Return (X, Y) of the center of cell containing provided text 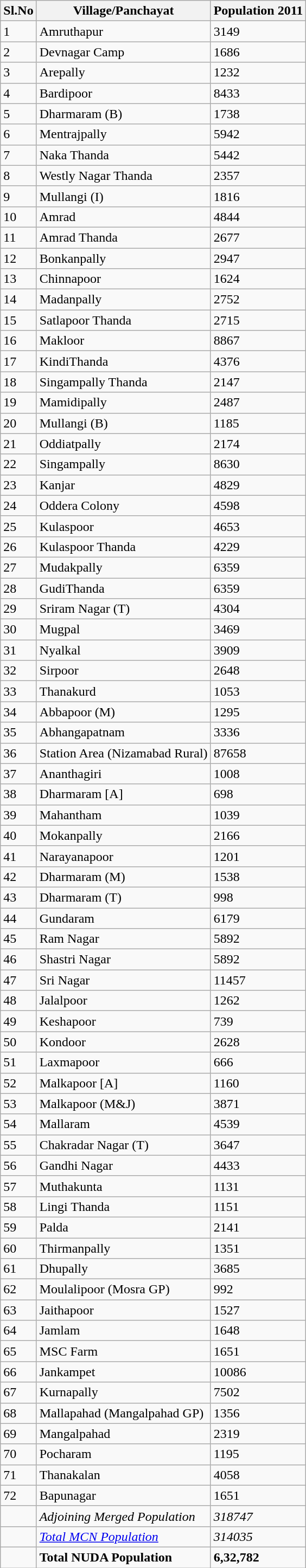
8433 (258, 93)
4433 (258, 1165)
Naka Thanda (124, 155)
1686 (258, 52)
1262 (258, 1001)
68 (18, 1413)
Sl.No (18, 11)
1 (18, 31)
62 (18, 1290)
Kurnapally (124, 1392)
Thanakalan (124, 1475)
Mudakpally (124, 567)
60 (18, 1248)
7502 (258, 1392)
54 (18, 1124)
43 (18, 897)
24 (18, 506)
Amruthapur (124, 31)
15 (18, 320)
Mullangi (B) (124, 423)
2147 (258, 382)
48 (18, 1001)
Singampally (124, 464)
5442 (258, 155)
Jalalpoor (124, 1001)
Mallaram (124, 1124)
71 (18, 1475)
12 (18, 258)
Jamlam (124, 1331)
18 (18, 382)
22 (18, 464)
Gundaram (124, 918)
13 (18, 279)
KindiThanda (124, 361)
3647 (258, 1145)
6 (18, 134)
21 (18, 444)
1738 (258, 114)
55 (18, 1145)
1295 (258, 712)
8 (18, 176)
Nyalkal (124, 650)
1648 (258, 1331)
Narayanapoor (124, 856)
5942 (258, 134)
38 (18, 794)
61 (18, 1269)
2487 (258, 403)
19 (18, 403)
11 (18, 237)
35 (18, 733)
1816 (258, 196)
Chakradar Nagar (T) (124, 1145)
44 (18, 918)
Mentrajpally (124, 134)
33 (18, 691)
Dharmaram (M) (124, 877)
Kondoor (124, 1042)
GudiThanda (124, 588)
39 (18, 815)
Total NUDA Population (124, 1557)
Thanakurd (124, 691)
Bardipoor (124, 93)
Thirmanpally (124, 1248)
4376 (258, 361)
3909 (258, 650)
Total MCN Population (124, 1537)
36 (18, 753)
1151 (258, 1207)
Shastri Nagar (124, 960)
Oddera Colony (124, 506)
Pocharam (124, 1454)
26 (18, 547)
1053 (258, 691)
Arepally (124, 73)
1351 (258, 1248)
Satlapoor Thanda (124, 320)
2 (18, 52)
1201 (258, 856)
56 (18, 1165)
45 (18, 939)
Oddiatpally (124, 444)
4598 (258, 506)
1195 (258, 1454)
67 (18, 1392)
Sriram Nagar (T) (124, 609)
10086 (258, 1372)
4229 (258, 547)
Jaithapoor (124, 1310)
Mullangi (I) (124, 196)
3149 (258, 31)
40 (18, 835)
Malkapoor [A] (124, 1083)
Laxmapoor (124, 1062)
Ram Nagar (124, 939)
Kulaspoor Thanda (124, 547)
41 (18, 856)
4304 (258, 609)
58 (18, 1207)
Mangalpahad (124, 1434)
59 (18, 1227)
Abbapoor (M) (124, 712)
1039 (258, 815)
2628 (258, 1042)
MSC Farm (124, 1351)
Amrad Thanda (124, 237)
Gandhi Nagar (124, 1165)
2715 (258, 320)
3685 (258, 1269)
4844 (258, 217)
49 (18, 1021)
11457 (258, 980)
Bapunagar (124, 1495)
4539 (258, 1124)
6179 (258, 918)
31 (18, 650)
8867 (258, 341)
Mokanpally (124, 835)
51 (18, 1062)
69 (18, 1434)
42 (18, 877)
Mamidipally (124, 403)
3336 (258, 733)
46 (18, 960)
23 (18, 485)
7 (18, 155)
4829 (258, 485)
Singampally Thanda (124, 382)
Mallapahad (Mangalpahad GP) (124, 1413)
Dhupally (124, 1269)
Adjoining Merged Population (124, 1516)
Village/Panchayat (124, 11)
2319 (258, 1434)
37 (18, 774)
1356 (258, 1413)
2174 (258, 444)
66 (18, 1372)
992 (258, 1290)
87658 (258, 753)
5 (18, 114)
Bonkanpally (124, 258)
2357 (258, 176)
Dharmaram (T) (124, 897)
1624 (258, 279)
698 (258, 794)
Station Area (Nizamabad Rural) (124, 753)
Dharmaram [A] (124, 794)
Population 2011 (258, 11)
2166 (258, 835)
20 (18, 423)
65 (18, 1351)
3469 (258, 630)
Jankampet (124, 1372)
1232 (258, 73)
64 (18, 1331)
Malkapoor (M&J) (124, 1104)
1131 (258, 1186)
Palda (124, 1227)
27 (18, 567)
Amrad (124, 217)
70 (18, 1454)
318747 (258, 1516)
Makloor (124, 341)
1185 (258, 423)
53 (18, 1104)
2752 (258, 300)
17 (18, 361)
Keshapoor (124, 1021)
32 (18, 671)
16 (18, 341)
57 (18, 1186)
2677 (258, 237)
30 (18, 630)
666 (258, 1062)
1527 (258, 1310)
Devnagar Camp (124, 52)
Sirpoor (124, 671)
14 (18, 300)
25 (18, 526)
Kanjar (124, 485)
28 (18, 588)
3871 (258, 1104)
Moulalipoor (Mosra GP) (124, 1290)
34 (18, 712)
Ananthagiri (124, 774)
10 (18, 217)
1160 (258, 1083)
47 (18, 980)
Muthakunta (124, 1186)
72 (18, 1495)
52 (18, 1083)
2648 (258, 671)
63 (18, 1310)
4 (18, 93)
Westly Nagar Thanda (124, 176)
4653 (258, 526)
Mugpal (124, 630)
739 (258, 1021)
Sri Nagar (124, 980)
1538 (258, 877)
3 (18, 73)
Chinnapoor (124, 279)
9 (18, 196)
Lingi Thanda (124, 1207)
998 (258, 897)
4058 (258, 1475)
Mahantham (124, 815)
29 (18, 609)
6,32,782 (258, 1557)
50 (18, 1042)
1008 (258, 774)
Madanpally (124, 300)
2947 (258, 258)
Kulaspoor (124, 526)
314035 (258, 1537)
Dharmaram (B) (124, 114)
Abhangapatnam (124, 733)
2141 (258, 1227)
8630 (258, 464)
